Return the (X, Y) coordinate for the center point of the cell that contains the specified text.  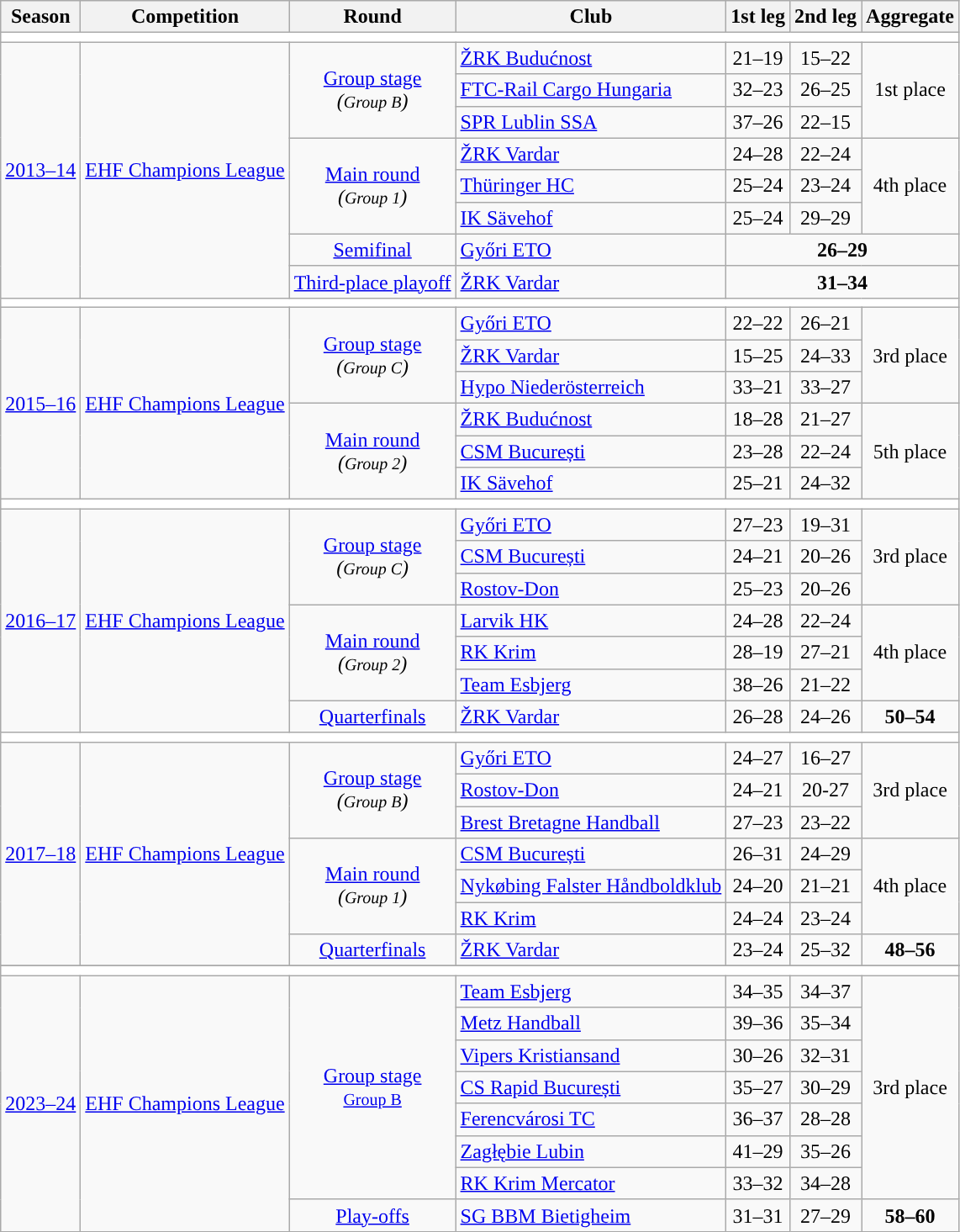
SPR Lublin SSA (591, 122)
21–19 (758, 58)
28–28 (825, 1119)
26–25 (825, 90)
1st leg (758, 17)
Play-offs (372, 1215)
32–31 (825, 1055)
33–27 (825, 388)
Semifinal (372, 250)
32–23 (758, 90)
RK Krim Mercator (591, 1183)
Brest Bretagne Handball (591, 822)
24–32 (825, 484)
24–29 (825, 854)
24–24 (758, 918)
26–29 (842, 250)
Thüringer HC (591, 186)
22–22 (758, 323)
39–36 (758, 1023)
21–21 (825, 886)
Nykøbing Falster Håndboldklub (591, 886)
Zagłębie Lubin (591, 1151)
34–35 (758, 991)
15–25 (758, 356)
34–37 (825, 991)
24–33 (825, 356)
SG BBM Bietigheim (591, 1215)
2016–17 (40, 621)
36–37 (758, 1119)
41–29 (758, 1151)
Aggregate (910, 17)
CS Rapid București (591, 1087)
35–34 (825, 1023)
30–29 (825, 1087)
23–22 (825, 822)
27–29 (825, 1215)
24–27 (758, 758)
2017–18 (40, 854)
Larvik HK (591, 621)
Group stageGroup B (372, 1087)
30–26 (758, 1055)
2015–16 (40, 403)
48–56 (910, 950)
Ferencvárosi TC (591, 1119)
28–19 (758, 653)
20-27 (825, 790)
25–32 (825, 950)
24–20 (758, 886)
25–23 (758, 589)
21–22 (825, 685)
Vipers Kristiansand (591, 1055)
33–32 (758, 1183)
31–34 (842, 282)
Group stage(Group B) (372, 790)
31–31 (758, 1215)
2013–14 (40, 170)
22–15 (825, 122)
38–26 (758, 685)
15–22 (825, 58)
19–31 (825, 525)
26–31 (758, 854)
25–21 (758, 484)
Club (591, 17)
Group stage (Group B) (372, 90)
Hypo Niederösterreich (591, 388)
58–60 (910, 1215)
29–29 (825, 218)
Third-place playoff (372, 282)
34–28 (825, 1183)
18–28 (758, 420)
FTC-Rail Cargo Hungaria (591, 90)
24–26 (825, 716)
35–27 (758, 1087)
1st place (910, 90)
Round (372, 17)
33–21 (758, 388)
26–21 (825, 323)
2nd leg (825, 17)
Competition (185, 17)
35–26 (825, 1151)
Season (40, 17)
2023–24 (40, 1103)
Metz Handball (591, 1023)
26–28 (758, 716)
5th place (910, 452)
21–27 (825, 420)
23–28 (758, 452)
50–54 (910, 716)
37–26 (758, 122)
16–27 (825, 758)
27–21 (825, 653)
